Provide the (x, y) coordinate of the cell's center where the given text is located.  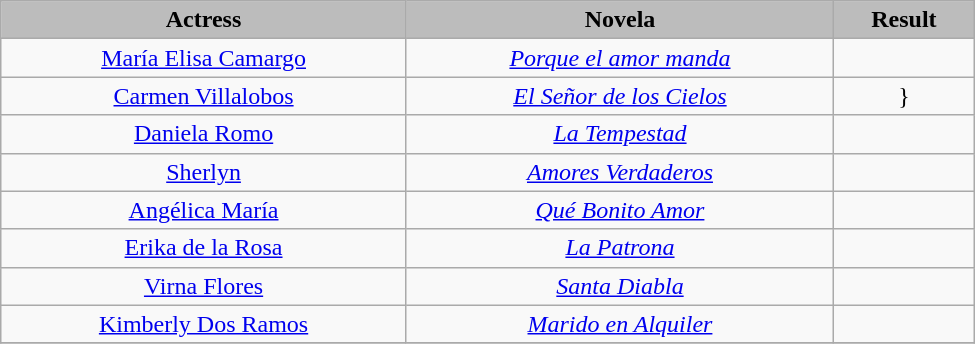
Marido en Alquiler (620, 324)
María Elisa Camargo (204, 58)
Novela (620, 20)
Sherlyn (204, 172)
} (904, 96)
Erika de la Rosa (204, 248)
La Tempestad (620, 134)
Santa Diabla (620, 286)
Porque el amor manda (620, 58)
Actress (204, 20)
La Patrona (620, 248)
Amores Verdaderos (620, 172)
Daniela Romo (204, 134)
Carmen Villalobos (204, 96)
Result (904, 20)
Qué Bonito Amor (620, 210)
Kimberly Dos Ramos (204, 324)
El Señor de los Cielos (620, 96)
Virna Flores (204, 286)
Angélica María (204, 210)
